Provide the [x, y] coordinate of the cell's center where the given text is located.  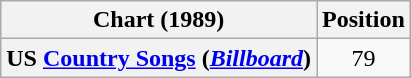
Chart (1989) [159, 20]
Position [364, 20]
US Country Songs (Billboard) [159, 58]
79 [364, 58]
